Capture the cell that displays the provided text and extract its (x, y) central coordinate. 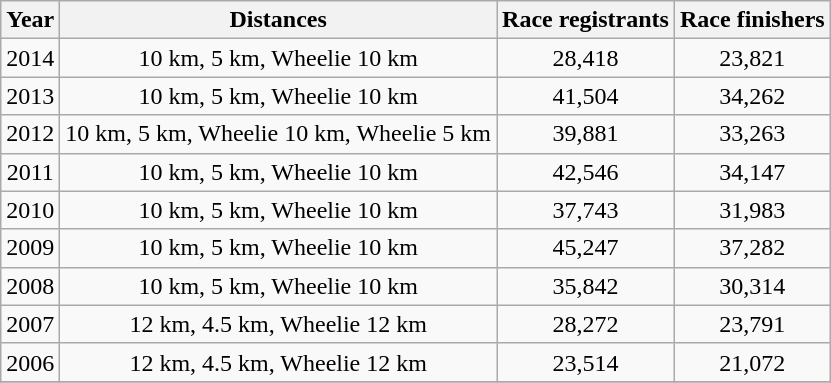
39,881 (586, 134)
Race registrants (586, 20)
34,147 (752, 172)
23,791 (752, 324)
23,821 (752, 58)
31,983 (752, 210)
2008 (30, 286)
2010 (30, 210)
28,272 (586, 324)
Year (30, 20)
2009 (30, 248)
2014 (30, 58)
37,282 (752, 248)
28,418 (586, 58)
21,072 (752, 362)
23,514 (586, 362)
34,262 (752, 96)
Race finishers (752, 20)
2007 (30, 324)
35,842 (586, 286)
2013 (30, 96)
2012 (30, 134)
42,546 (586, 172)
2011 (30, 172)
37,743 (586, 210)
10 km, 5 km, Wheelie 10 km, Wheelie 5 km (278, 134)
30,314 (752, 286)
33,263 (752, 134)
41,504 (586, 96)
Distances (278, 20)
45,247 (586, 248)
2006 (30, 362)
